Locate the cell with the specified text and output its [X, Y] center coordinate. 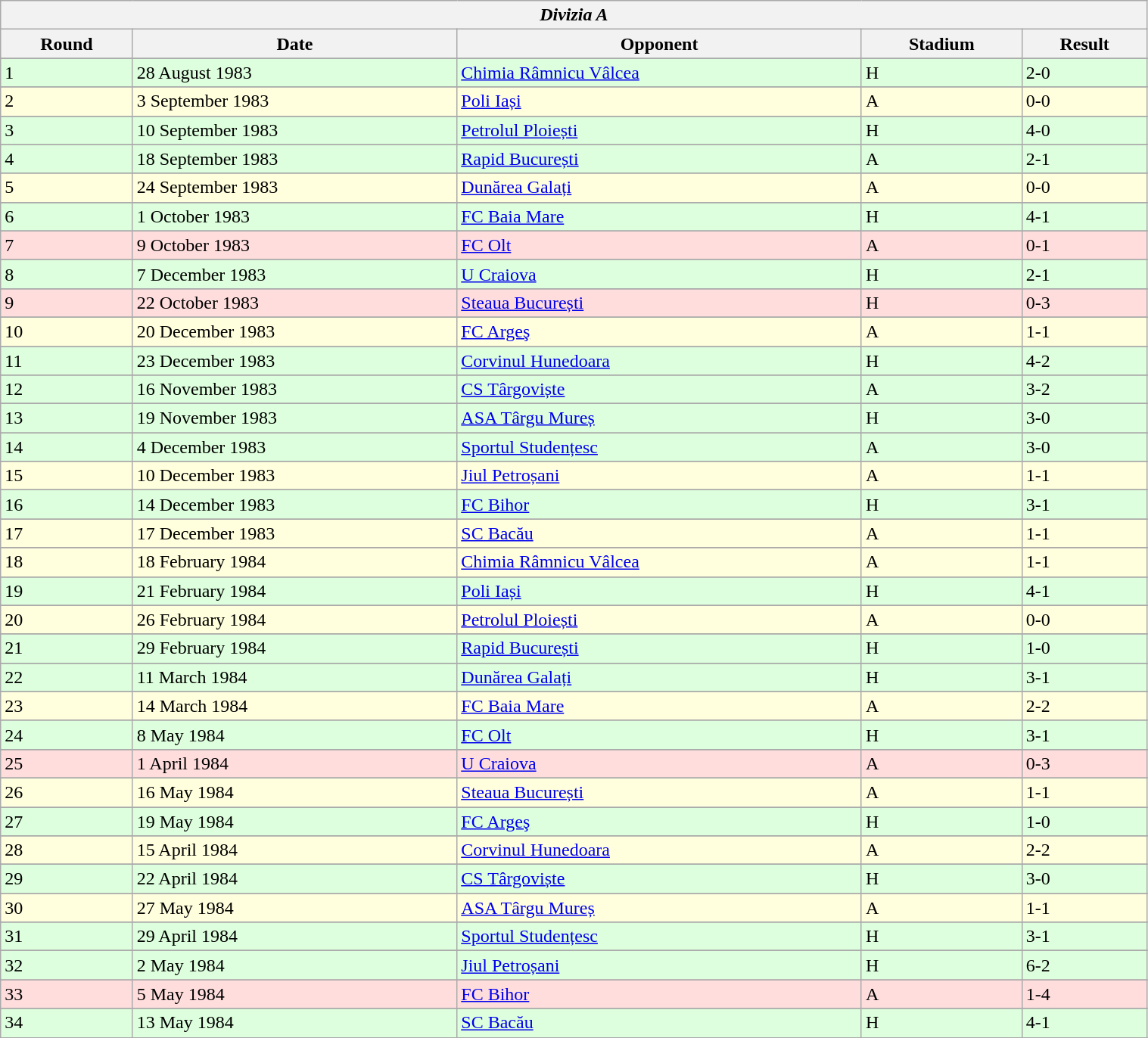
4-0 [1084, 130]
15 April 1984 [295, 850]
30 [67, 908]
20 [67, 620]
29 [67, 879]
20 December 1983 [295, 331]
9 October 1983 [295, 245]
13 [67, 418]
34 [67, 1023]
19 [67, 591]
24 September 1983 [295, 188]
7 December 1983 [295, 274]
19 November 1983 [295, 418]
14 December 1983 [295, 505]
4 [67, 159]
29 April 1984 [295, 937]
Opponent [660, 44]
28 August 1983 [295, 73]
6-2 [1084, 965]
16 November 1983 [295, 390]
10 [67, 331]
29 February 1984 [295, 648]
9 [67, 303]
1 October 1983 [295, 216]
23 December 1983 [295, 361]
14 [67, 447]
23 [67, 706]
26 [67, 792]
22 October 1983 [295, 303]
8 [67, 274]
2 [67, 101]
16 [67, 505]
12 [67, 390]
Round [67, 44]
7 [67, 245]
22 April 1984 [295, 879]
4-2 [1084, 361]
21 [67, 648]
17 December 1983 [295, 533]
4 December 1983 [295, 447]
5 May 1984 [295, 994]
18 [67, 562]
6 [67, 216]
27 May 1984 [295, 908]
3 [67, 130]
Result [1084, 44]
5 [67, 188]
22 [67, 677]
21 February 1984 [295, 591]
26 February 1984 [295, 620]
33 [67, 994]
18 September 1983 [295, 159]
10 September 1983 [295, 130]
8 May 1984 [295, 735]
25 [67, 763]
11 [67, 361]
1 April 1984 [295, 763]
Date [295, 44]
1-4 [1084, 994]
24 [67, 735]
11 March 1984 [295, 677]
13 May 1984 [295, 1023]
27 [67, 821]
17 [67, 533]
28 [67, 850]
16 May 1984 [295, 792]
Stadium [941, 44]
Divizia A [574, 15]
2 May 1984 [295, 965]
3-2 [1084, 390]
1 [67, 73]
31 [67, 937]
0-1 [1084, 245]
15 [67, 476]
14 March 1984 [295, 706]
2-0 [1084, 73]
19 May 1984 [295, 821]
32 [67, 965]
3 September 1983 [295, 101]
10 December 1983 [295, 476]
18 February 1984 [295, 562]
